Return the [x, y] coordinate for the center point of the cell that contains the specified text.  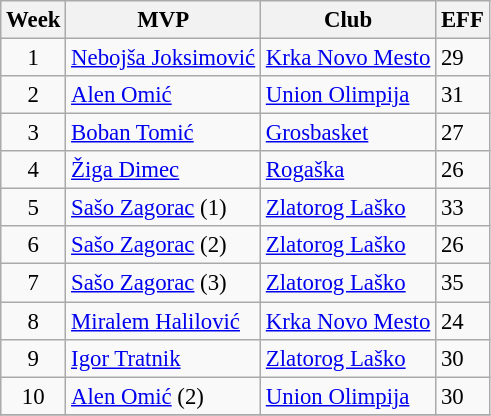
Sašo Zagorac (1) [164, 208]
1 [34, 58]
5 [34, 208]
24 [463, 321]
8 [34, 321]
Nebojša Joksimović [164, 58]
35 [463, 283]
6 [34, 245]
10 [34, 396]
9 [34, 358]
3 [34, 133]
7 [34, 283]
Week [34, 20]
27 [463, 133]
Boban Tomić [164, 133]
EFF [463, 20]
MVP [164, 20]
Igor Tratnik [164, 358]
2 [34, 95]
29 [463, 58]
4 [34, 170]
Grosbasket [348, 133]
Rogaška [348, 170]
Sašo Zagorac (3) [164, 283]
Sašo Zagorac (2) [164, 245]
Miralem Halilović [164, 321]
Club [348, 20]
33 [463, 208]
Alen Omić (2) [164, 396]
31 [463, 95]
Žiga Dimec [164, 170]
Alen Omić [164, 95]
